Search for the cell housing the specified text and yield its (x, y) center coordinate. 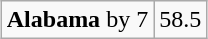
Alabama by 7 (77, 19)
58.5 (180, 19)
